Capture the cell that displays the provided text and extract its [x, y] central coordinate. 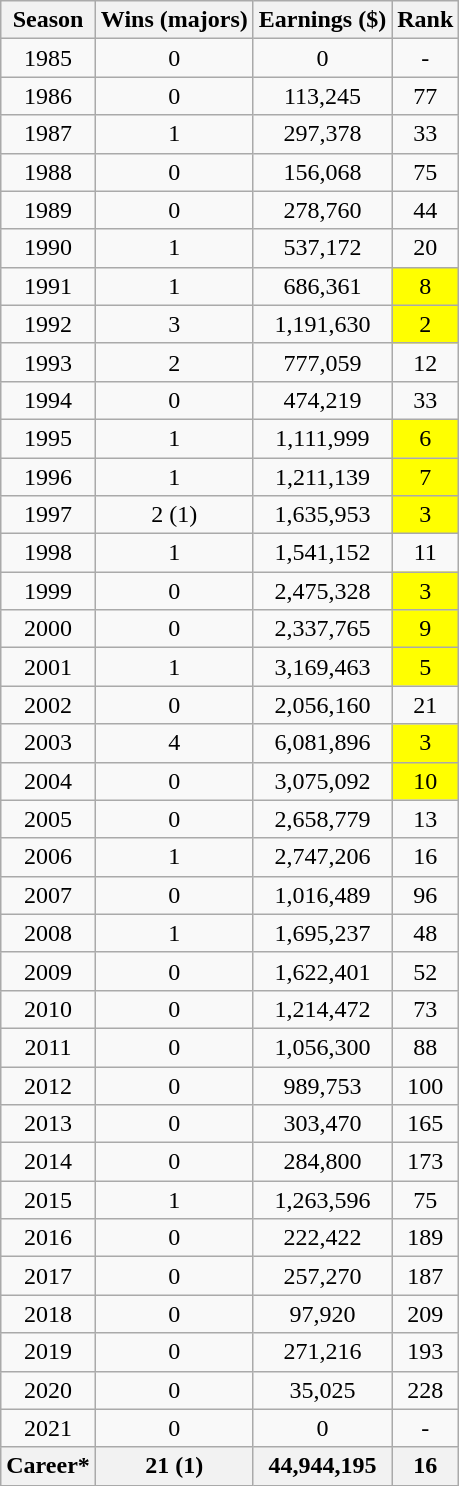
13 [426, 819]
297,378 [322, 134]
271,216 [322, 1352]
278,760 [322, 210]
2021 [48, 1428]
77 [426, 96]
222,422 [322, 1238]
2014 [48, 1162]
1,111,999 [322, 438]
Career* [48, 1466]
21 (1) [174, 1466]
2003 [48, 743]
537,172 [322, 248]
2012 [48, 1085]
Season [48, 20]
2002 [48, 705]
284,800 [322, 1162]
156,068 [322, 172]
1995 [48, 438]
686,361 [322, 286]
165 [426, 1124]
1998 [48, 553]
1994 [48, 400]
6 [426, 438]
2015 [48, 1200]
1,695,237 [322, 933]
2010 [48, 1009]
2011 [48, 1047]
989,753 [322, 1085]
44,944,195 [322, 1466]
3,075,092 [322, 781]
193 [426, 1352]
1,016,489 [322, 895]
1,622,401 [322, 971]
2020 [48, 1390]
35,025 [322, 1390]
1,263,596 [322, 1200]
1,211,139 [322, 477]
2000 [48, 629]
2007 [48, 895]
474,219 [322, 400]
1997 [48, 515]
3,169,463 [322, 667]
257,270 [322, 1276]
Earnings ($) [322, 20]
9 [426, 629]
1987 [48, 134]
1,191,630 [322, 324]
2006 [48, 857]
209 [426, 1314]
189 [426, 1238]
7 [426, 477]
21 [426, 705]
1990 [48, 248]
1992 [48, 324]
48 [426, 933]
777,059 [322, 362]
2017 [48, 1276]
2 (1) [174, 515]
2001 [48, 667]
100 [426, 1085]
2018 [48, 1314]
52 [426, 971]
2005 [48, 819]
1988 [48, 172]
1996 [48, 477]
1985 [48, 58]
173 [426, 1162]
2,475,328 [322, 591]
Rank [426, 20]
1,056,300 [322, 1047]
97,920 [322, 1314]
1991 [48, 286]
228 [426, 1390]
73 [426, 1009]
44 [426, 210]
2,658,779 [322, 819]
1,541,152 [322, 553]
8 [426, 286]
1,635,953 [322, 515]
1989 [48, 210]
88 [426, 1047]
11 [426, 553]
1993 [48, 362]
1,214,472 [322, 1009]
2,056,160 [322, 705]
2016 [48, 1238]
187 [426, 1276]
10 [426, 781]
5 [426, 667]
303,470 [322, 1124]
2009 [48, 971]
12 [426, 362]
6,081,896 [322, 743]
20 [426, 248]
2008 [48, 933]
4 [174, 743]
96 [426, 895]
2004 [48, 781]
2,337,765 [322, 629]
2013 [48, 1124]
2,747,206 [322, 857]
Wins (majors) [174, 20]
1986 [48, 96]
2019 [48, 1352]
1999 [48, 591]
113,245 [322, 96]
